Locate the cell with the specified text and output its [X, Y] center coordinate. 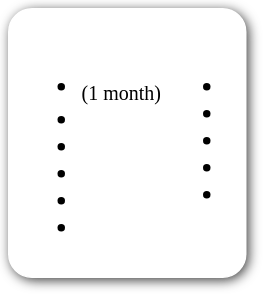
(1 month) [91, 143]
